Detect which cell encompasses the target text, then output its [x, y] center coordinate. 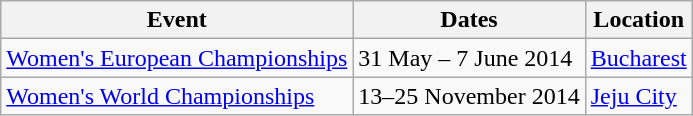
Jeju City [638, 96]
31 May – 7 June 2014 [469, 58]
Women's World Championships [177, 96]
Location [638, 20]
13–25 November 2014 [469, 96]
Bucharest [638, 58]
Dates [469, 20]
Women's European Championships [177, 58]
Event [177, 20]
